Return (X, Y) of the center of cell containing provided text 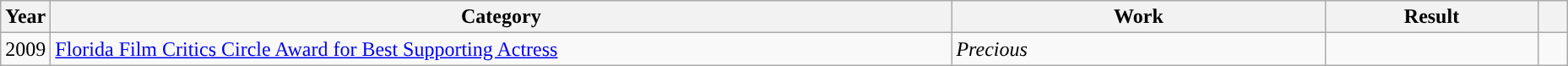
Florida Film Critics Circle Award for Best Supporting Actress (502, 49)
Work (1138, 17)
Result (1432, 17)
Precious (1138, 49)
2009 (25, 49)
Year (25, 17)
Category (502, 17)
